Return the [x, y] coordinate for the center point of the cell that contains the specified text.  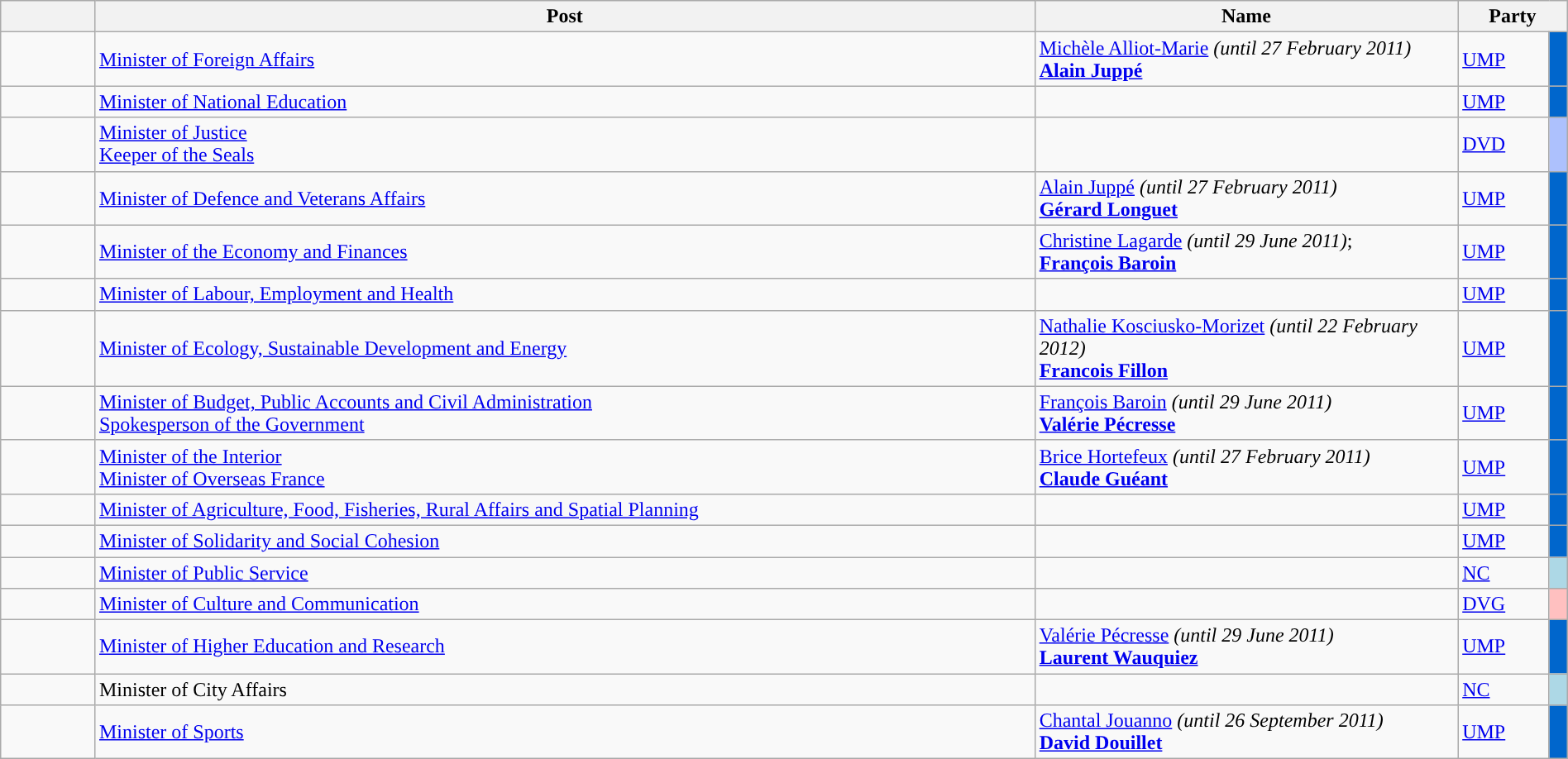
Minister of Labour, Employment and Health [564, 294]
Minister of JusticeKeeper of the Seals [564, 144]
Nathalie Kosciusko-Morizet (until 22 February 2012) Francois Fillon [1246, 348]
Minister of Sports [564, 733]
Name [1246, 17]
Minister of the InteriorMinister of Overseas France [564, 466]
Minister of the Economy and Finances [564, 251]
Minister of Agriculture, Food, Fisheries, Rural Affairs and Spatial Planning [564, 509]
Minister of Budget, Public Accounts and Civil AdministrationSpokesperson of the Government [564, 413]
Minister of Foreign Affairs [564, 60]
Minister of Public Service [564, 573]
Alain Juppé (until 27 February 2011) Gérard Longuet [1246, 198]
Minister of City Affairs [564, 690]
Minister of Higher Education and Research [564, 647]
DVD [1503, 144]
Minister of National Education [564, 102]
Valérie Pécresse (until 29 June 2011) Laurent Wauquiez [1246, 647]
Michèle Alliot-Marie (until 27 February 2011) Alain Juppé [1246, 60]
Minister of Culture and Communication [564, 604]
François Baroin (until 29 June 2011) Valérie Pécresse [1246, 413]
DVG [1503, 604]
Chantal Jouanno (until 26 September 2011) David Douillet [1246, 733]
Party [1513, 17]
Christine Lagarde (until 29 June 2011);François Baroin [1246, 251]
Minister of Defence and Veterans Affairs [564, 198]
Brice Hortefeux (until 27 February 2011) Claude Guéant [1246, 466]
Minister of Solidarity and Social Cohesion [564, 541]
Post [564, 17]
Minister of Ecology, Sustainable Development and Energy [564, 348]
